Detect which cell encompasses the target text, then output its [X, Y] center coordinate. 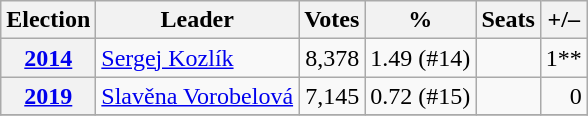
Leader [198, 20]
0.72 (#15) [420, 96]
0 [564, 96]
Votes [332, 20]
Election [48, 20]
Seats [508, 20]
2014 [48, 58]
7,145 [332, 96]
1.49 (#14) [420, 58]
+/– [564, 20]
Slavěna Vorobelová [198, 96]
2019 [48, 96]
% [420, 20]
Sergej Kozlík [198, 58]
8,378 [332, 58]
1** [564, 58]
